Find where the given text appears and provide that cell's center as (x, y) coordinate. 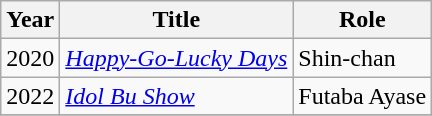
2020 (30, 58)
Idol Bu Show (176, 96)
Shin-chan (362, 58)
Title (176, 20)
Role (362, 20)
Year (30, 20)
Happy-Go-Lucky Days (176, 58)
2022 (30, 96)
Futaba Ayase (362, 96)
